Locate the cell with the specified text and output its [X, Y] center coordinate. 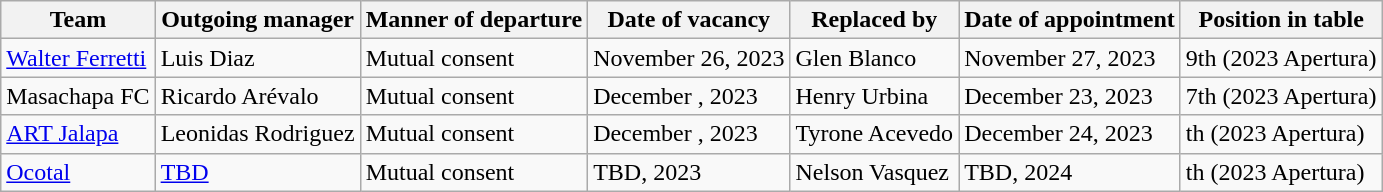
Team [78, 20]
Nelson Vasquez [874, 172]
Ocotal [78, 172]
Position in table [1281, 20]
TBD, 2024 [1070, 172]
Replaced by [874, 20]
ART Jalapa [78, 134]
Ricardo Arévalo [258, 96]
Glen Blanco [874, 58]
TBD [258, 172]
Masachapa FC [78, 96]
November 27, 2023 [1070, 58]
9th (2023 Apertura) [1281, 58]
December 24, 2023 [1070, 134]
Walter Ferretti [78, 58]
Outgoing manager [258, 20]
7th (2023 Apertura) [1281, 96]
TBD, 2023 [689, 172]
Luis Diaz [258, 58]
Leonidas Rodriguez [258, 134]
Manner of departure [474, 20]
Henry Urbina [874, 96]
Tyrone Acevedo [874, 134]
Date of vacancy [689, 20]
November 26, 2023 [689, 58]
December 23, 2023 [1070, 96]
Date of appointment [1070, 20]
